Return [x, y] of the center of cell containing provided text 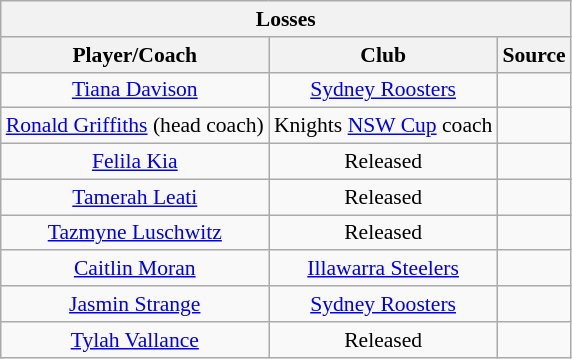
Tazmyne Luschwitz [135, 233]
Jasmin Strange [135, 304]
Ronald Griffiths (head coach) [135, 126]
Player/Coach [135, 55]
Tiana Davison [135, 90]
Felila Kia [135, 162]
Knights NSW Cup coach [384, 126]
Caitlin Moran [135, 269]
Illawarra Steelers [384, 269]
Source [534, 55]
Losses [286, 19]
Tylah Vallance [135, 340]
Tamerah Leati [135, 197]
Club [384, 55]
